Scan for the cell matching the given text and deliver its [x, y] coordinate at center. 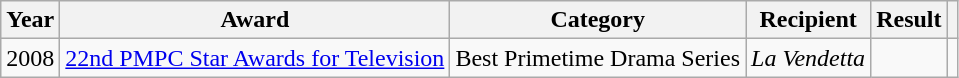
Recipient [808, 20]
Best Primetime Drama Series [598, 58]
Result [909, 20]
Year [30, 20]
2008 [30, 58]
Category [598, 20]
22nd PMPC Star Awards for Television [255, 58]
La Vendetta [808, 58]
Award [255, 20]
